Pinpoint the cell where the given text exists, returning its (X, Y) midpoint coordinate. 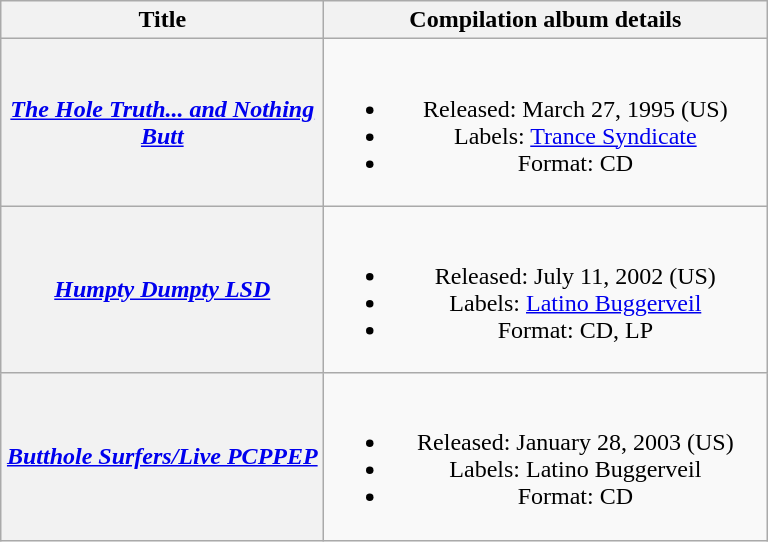
Released: July 11, 2002 (US)Labels: Latino BuggerveilFormat: CD, LP (546, 290)
Humpty Dumpty LSD (162, 290)
Compilation album details (546, 20)
Released: January 28, 2003 (US)Labels: Latino BuggerveilFormat: CD (546, 456)
Butthole Surfers/Live PCPPEP (162, 456)
Released: March 27, 1995 (US)Labels: Trance SyndicateFormat: CD (546, 122)
Title (162, 20)
The Hole Truth... and Nothing Butt (162, 122)
